Pinpoint the cell where the given text exists, returning its (X, Y) midpoint coordinate. 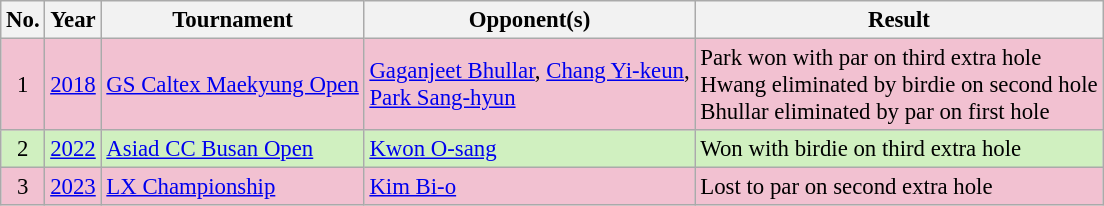
LX Championship (232, 187)
Kwon O-sang (530, 149)
No. (23, 20)
GS Caltex Maekyung Open (232, 85)
3 (23, 187)
2 (23, 149)
2023 (73, 187)
Kim Bi-o (530, 187)
Lost to par on second extra hole (899, 187)
Year (73, 20)
Opponent(s) (530, 20)
Result (899, 20)
1 (23, 85)
2022 (73, 149)
Won with birdie on third extra hole (899, 149)
2018 (73, 85)
Tournament (232, 20)
Park won with par on third extra holeHwang eliminated by birdie on second holeBhullar eliminated by par on first hole (899, 85)
Asiad CC Busan Open (232, 149)
Gaganjeet Bhullar, Chang Yi-keun, Park Sang-hyun (530, 85)
